For the text-containing cell, return its midpoint in (X, Y) coordinate format. 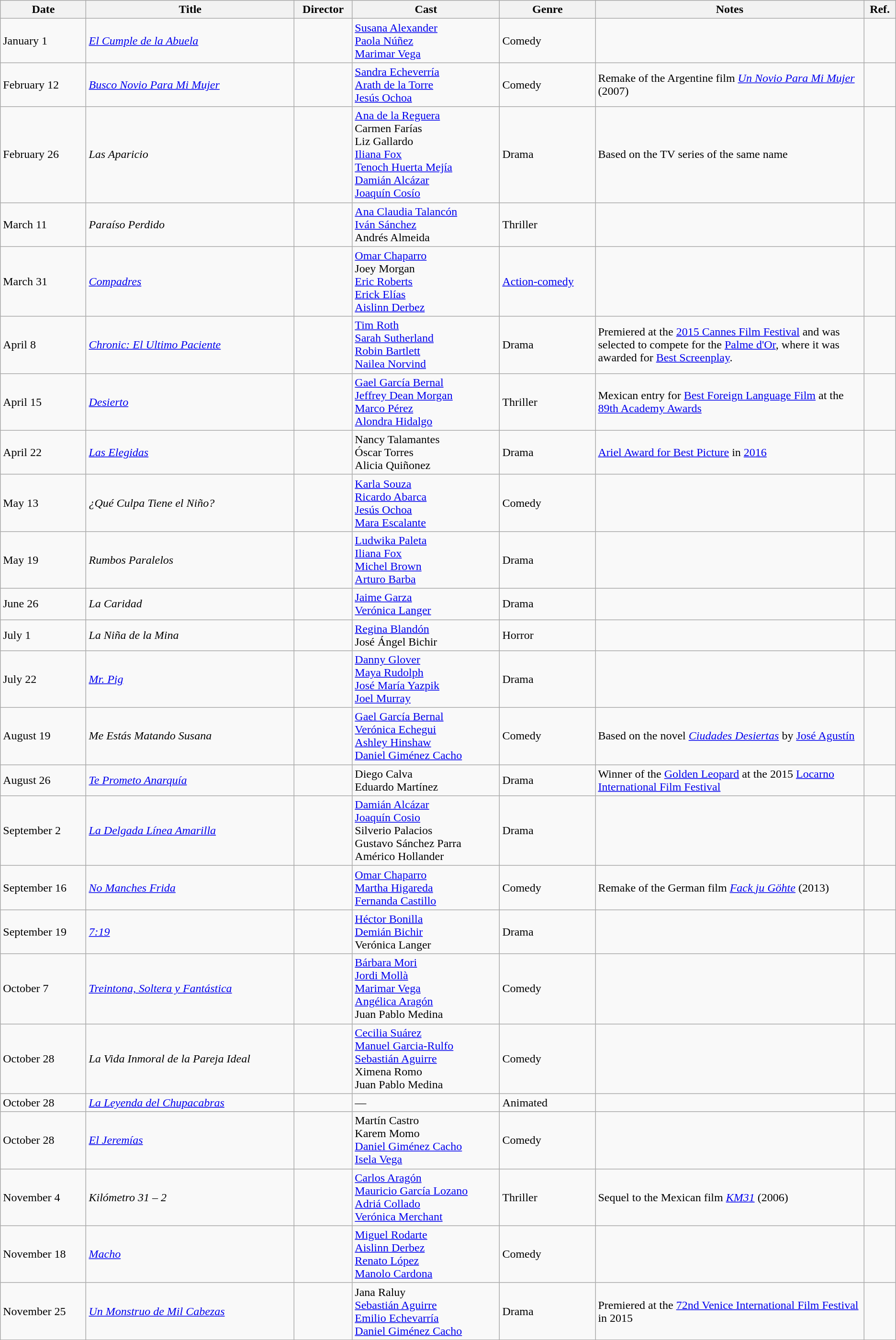
October 7 (43, 989)
No Manches Frida (190, 888)
Mexican entry for Best Foreign Language Film at the 89th Academy Awards (729, 402)
April 22 (43, 452)
Ana de la RegueraCarmen FaríasLiz GallardoIliana FoxTenoch Huerta MejíaDamián AlcázarJoaquín Cosío (426, 155)
La Vida Inmoral de la Pareja Ideal (190, 1059)
Gael García BernalJeffrey Dean MorganMarco PérezAlondra Hidalgo (426, 402)
Ariel Award for Best Picture in 2016 (729, 452)
Tim RothSarah SutherlandRobin BartlettNailea Norvind (426, 345)
La Niña de la Mina (190, 635)
Miguel RodarteAislinn DerbezRenato LópezManolo Cardona (426, 1254)
Remake of the German film Fack ju Göhte (2013) (729, 888)
Las Aparicio (190, 155)
Regina BlandónJosé Ángel Bichir (426, 635)
Genre (548, 10)
Karla SouzaRicardo AbarcaJesús OchoaMara Escalante (426, 502)
Premiered at the 72nd Venice International Film Festival in 2015 (729, 1311)
La Caridad (190, 604)
Premiered at the 2015 Cannes Film Festival and was selected to compete for the Palme d'Or, where it was awarded for Best Screenplay. (729, 345)
El Cumple de la Abuela (190, 41)
Omar ChaparroMartha HigaredaFernanda Castillo (426, 888)
Las Elegidas (190, 452)
Notes (729, 10)
Omar ChaparroJoey MorganEric RobertsErick ElíasAislinn Derbez (426, 281)
Martín CastroKarem MomoDaniel Giménez CachoIsela Vega (426, 1140)
Remake of the Argentine film Un Novio Para Mi Mujer (2007) (729, 85)
Ref. (880, 10)
Diego CalvaEduardo Martínez (426, 780)
November 25 (43, 1311)
September 19 (43, 932)
El Jeremías (190, 1140)
January 1 (43, 41)
Title (190, 10)
September 16 (43, 888)
March 31 (43, 281)
April 8 (43, 345)
Sandra EcheverríaArath de la TorreJesús Ochoa (426, 85)
Danny GloverMaya RudolphJosé María YazpikJoel Murray (426, 680)
Cast (426, 10)
February 26 (43, 155)
Un Monstruo de Mil Cabezas (190, 1311)
September 2 (43, 831)
Based on the novel Ciudades Desiertas by José Agustín (729, 736)
Paraíso Perdido (190, 224)
May 13 (43, 502)
Sequel to the Mexican film KM31 (2006) (729, 1197)
Nancy TalamantesÓscar TorresAlicia Quiñonez (426, 452)
Rumbos Paralelos (190, 560)
Director (324, 10)
Ludwika PaletaIliana FoxMichel BrownArturo Barba (426, 560)
July 22 (43, 680)
March 11 (43, 224)
Animated (548, 1103)
February 12 (43, 85)
Chronic: El Ultimo Paciente (190, 345)
Winner of the Golden Leopard at the 2015 Locarno International Film Festival (729, 780)
Date (43, 10)
Cecilia SuárezManuel Garcia-RulfoSebastián AguirreXimena RomoJuan Pablo Medina (426, 1059)
Macho (190, 1254)
June 26 (43, 604)
La Leyenda del Chupacabras (190, 1103)
— (426, 1103)
Treintona, Soltera y Fantástica (190, 989)
Te Prometo Anarquía (190, 780)
¿Qué Culpa Tiene el Niño? (190, 502)
Carlos AragónMauricio García LozanoAdriá ColladoVerónica Merchant (426, 1197)
May 19 (43, 560)
July 1 (43, 635)
Damián AlcázarJoaquín CosioSilverio PalaciosGustavo Sánchez ParraAmérico Hollander (426, 831)
Susana AlexanderPaola NúñezMarimar Vega (426, 41)
7:19 (190, 932)
April 15 (43, 402)
November 4 (43, 1197)
November 18 (43, 1254)
Héctor BonillaDemián BichirVerónica Langer (426, 932)
Mr. Pig (190, 680)
Jaime GarzaVerónica Langer (426, 604)
Desierto (190, 402)
Busco Novio Para Mi Mujer (190, 85)
Me Estás Matando Susana (190, 736)
Jana RaluySebastián AguirreEmilio EchevarríaDaniel Giménez Cacho (426, 1311)
August 26 (43, 780)
Kilómetro 31 – 2 (190, 1197)
Gael García BernalVerónica EcheguiAshley HinshawDaniel Giménez Cacho (426, 736)
Bárbara MoriJordi MollàMarimar VegaAngélica AragónJuan Pablo Medina (426, 989)
Based on the TV series of the same name (729, 155)
La Delgada Línea Amarilla (190, 831)
Horror (548, 635)
Action-comedy (548, 281)
Compadres (190, 281)
August 19 (43, 736)
Ana Claudia TalancónIván SánchezAndrés Almeida (426, 224)
